For the text-containing cell, return its midpoint in (x, y) coordinate format. 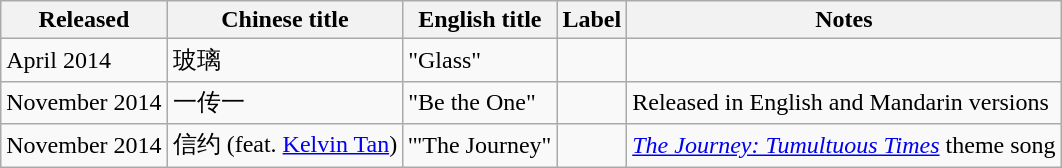
'"The Journey" (480, 146)
一传一 (285, 102)
Chinese title (285, 20)
English title (480, 20)
信约 (feat. Kelvin Tan) (285, 146)
Notes (844, 20)
April 2014 (84, 60)
"Glass" (480, 60)
Label (592, 20)
"Be the One" (480, 102)
The Journey: Tumultuous Times theme song (844, 146)
Released in English and Mandarin versions (844, 102)
玻璃 (285, 60)
Released (84, 20)
